Extract the (x, y) coordinate from the center of the cell holding the provided text.  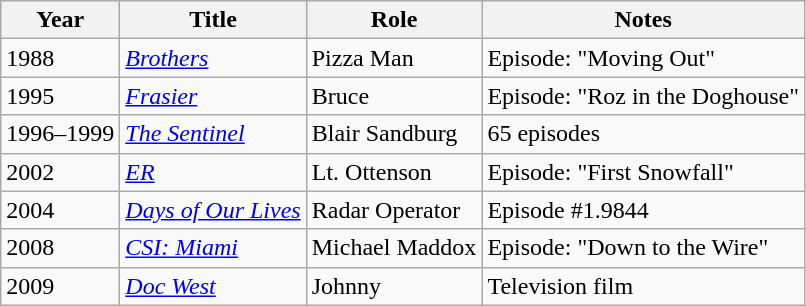
Episode: "Down to the Wire" (644, 248)
Blair Sandburg (394, 134)
CSI: Miami (213, 248)
Title (213, 20)
The Sentinel (213, 134)
2009 (60, 286)
2002 (60, 172)
Johnny (394, 286)
ER (213, 172)
Television film (644, 286)
Episode: "Roz in the Doghouse" (644, 96)
Michael Maddox (394, 248)
Lt. Ottenson (394, 172)
Episode: "Moving Out" (644, 58)
1996–1999 (60, 134)
1995 (60, 96)
Brothers (213, 58)
Days of Our Lives (213, 210)
Notes (644, 20)
Role (394, 20)
Radar Operator (394, 210)
Year (60, 20)
65 episodes (644, 134)
Pizza Man (394, 58)
Episode: "First Snowfall" (644, 172)
2004 (60, 210)
Frasier (213, 96)
2008 (60, 248)
Doc West (213, 286)
Episode #1.9844 (644, 210)
1988 (60, 58)
Bruce (394, 96)
